Capture the cell that displays the provided text and extract its (X, Y) central coordinate. 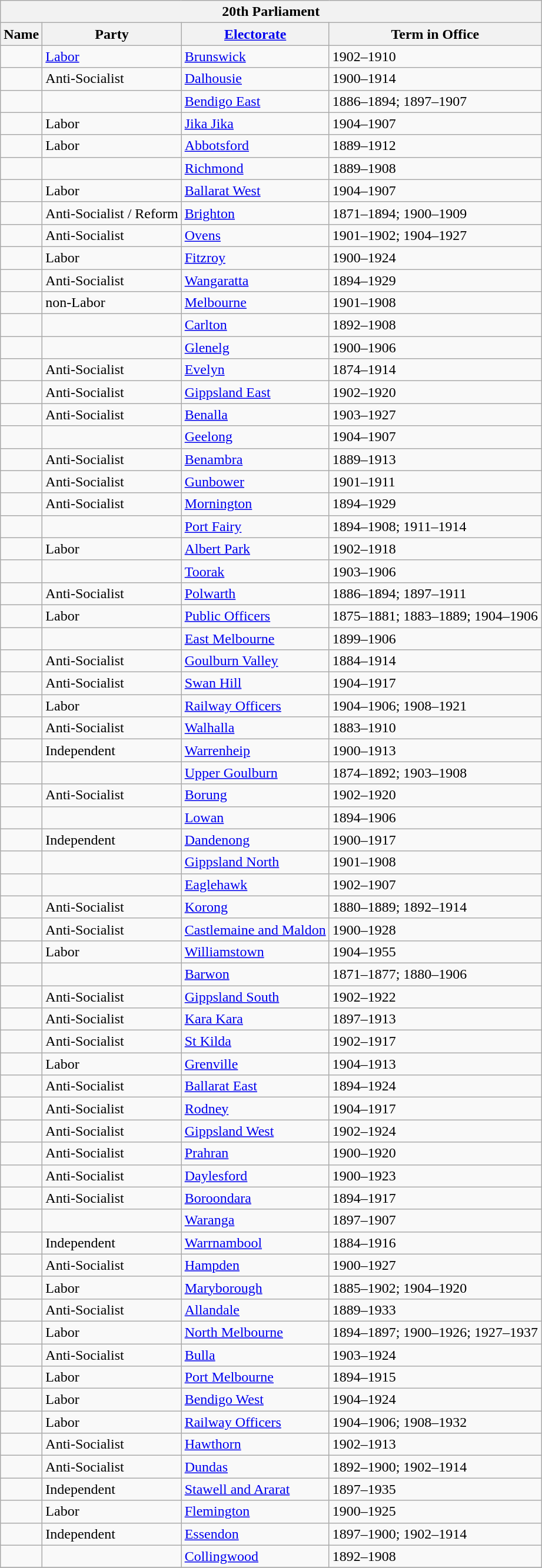
1889–1908 (435, 168)
Ballarat East (255, 1086)
non-Labor (112, 303)
North Melbourne (255, 1332)
Gippsland South (255, 997)
Bendigo East (255, 101)
1900–1917 (435, 840)
Toorak (255, 571)
Electorate (255, 34)
1902–1917 (435, 1042)
1902–1924 (435, 1131)
1904–1906; 1908–1921 (435, 706)
Jika Jika (255, 124)
Polwarth (255, 593)
Goulburn Valley (255, 661)
1903–1927 (435, 415)
Benambra (255, 459)
1899–1906 (435, 638)
Collingwood (255, 1556)
Prahran (255, 1153)
Walhalla (255, 728)
Ballarat West (255, 191)
1900–1914 (435, 79)
Barwon (255, 974)
1894–1897; 1900–1926; 1927–1937 (435, 1332)
Mornington (255, 504)
Warrnambool (255, 1243)
Dalhousie (255, 79)
Swan Hill (255, 683)
1894–1908; 1911–1914 (435, 526)
1900–1928 (435, 929)
Eaglehawk (255, 885)
1883–1910 (435, 728)
Daylesford (255, 1176)
Allandale (255, 1310)
1874–1892; 1903–1908 (435, 773)
1892–1900; 1902–1914 (435, 1467)
Evelyn (255, 370)
Port Melbourne (255, 1377)
Hampden (255, 1265)
1894–1915 (435, 1377)
Waranga (255, 1220)
Albert Park (255, 549)
Benalla (255, 415)
Borung (255, 795)
1904–1955 (435, 952)
Richmond (255, 168)
1904–1924 (435, 1400)
Fitzroy (255, 258)
1900–1924 (435, 258)
Name (21, 34)
1902–1910 (435, 56)
1903–1906 (435, 571)
1904–1906; 1908–1932 (435, 1422)
1900–1906 (435, 348)
1894–1917 (435, 1198)
Abbotsford (255, 146)
1871–1894; 1900–1909 (435, 213)
East Melbourne (255, 638)
1875–1881; 1883–1889; 1904–1906 (435, 616)
1894–1924 (435, 1086)
1884–1914 (435, 661)
1885–1902; 1904–1920 (435, 1287)
Geelong (255, 437)
Boroondara (255, 1198)
Bendigo West (255, 1400)
1902–1907 (435, 885)
Gunbower (255, 482)
Gippsland East (255, 392)
Brunswick (255, 56)
1902–1918 (435, 549)
1901–1902; 1904–1927 (435, 235)
Castlemaine and Maldon (255, 929)
Wangaratta (255, 281)
1897–1913 (435, 1019)
Port Fairy (255, 526)
1901–1911 (435, 482)
1902–1913 (435, 1444)
Bulla (255, 1355)
Stawell and Ararat (255, 1489)
Korong (255, 907)
Rodney (255, 1109)
1880–1889; 1892–1914 (435, 907)
1900–1913 (435, 750)
1897–1935 (435, 1489)
Essendon (255, 1534)
Melbourne (255, 303)
Term in Office (435, 34)
1897–1907 (435, 1220)
Gippsland North (255, 862)
1900–1923 (435, 1176)
1900–1927 (435, 1265)
Glenelg (255, 348)
1897–1900; 1902–1914 (435, 1534)
1894–1906 (435, 818)
1889–1913 (435, 459)
Anti-Socialist / Reform (112, 213)
Flemington (255, 1512)
Maryborough (255, 1287)
1889–1912 (435, 146)
1900–1920 (435, 1153)
1874–1914 (435, 370)
Williamstown (255, 952)
Carlton (255, 325)
Public Officers (255, 616)
1871–1877; 1880–1906 (435, 974)
Brighton (255, 213)
1903–1924 (435, 1355)
Hawthorn (255, 1444)
1904–1913 (435, 1064)
Ovens (255, 235)
1889–1933 (435, 1310)
Lowan (255, 818)
Dundas (255, 1467)
1902–1922 (435, 997)
1900–1925 (435, 1512)
Party (112, 34)
1884–1916 (435, 1243)
Upper Goulburn (255, 773)
Gippsland West (255, 1131)
Grenville (255, 1064)
Warrenheip (255, 750)
1886–1894; 1897–1907 (435, 101)
1886–1894; 1897–1911 (435, 593)
Dandenong (255, 840)
Kara Kara (255, 1019)
St Kilda (255, 1042)
20th Parliament (271, 12)
